Determine the (X, Y) coordinate at the center of the cell enclosing the given text.  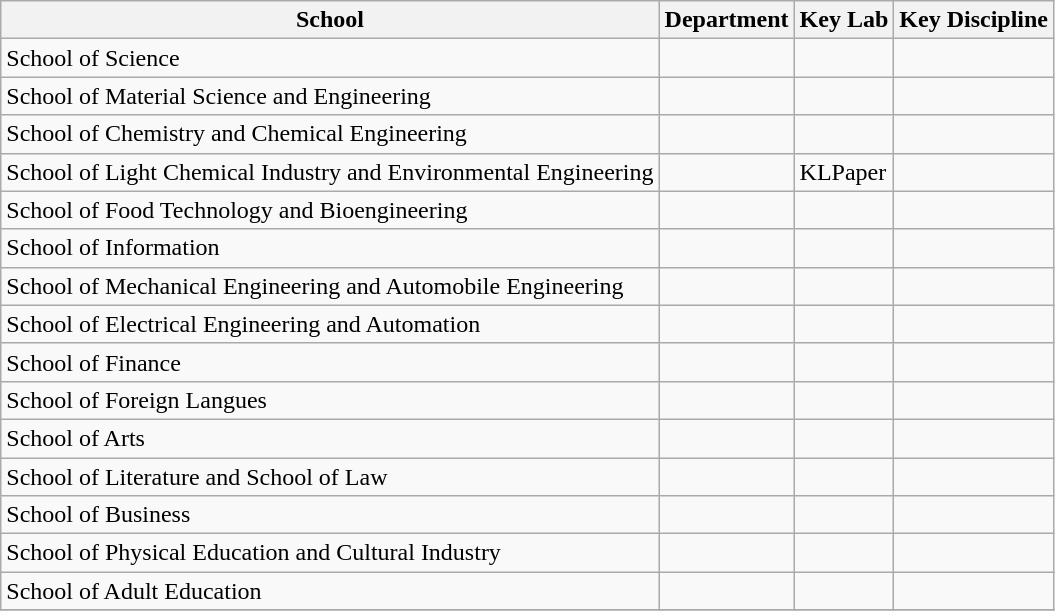
School of Information (330, 248)
School of Literature and School of Law (330, 477)
Key Lab (844, 20)
School of Business (330, 515)
School of Mechanical Engineering and Automobile Engineering (330, 286)
School (330, 20)
School of Foreign Langues (330, 400)
School of Food Technology and Bioengineering (330, 210)
School of Physical Education and Cultural Industry (330, 553)
School of Adult Education (330, 591)
School of Chemistry and Chemical Engineering (330, 134)
School of Finance (330, 362)
School of Light Chemical Industry and Environmental Engineering (330, 172)
School of Material Science and Engineering (330, 96)
School of Science (330, 58)
School of Electrical Engineering and Automation (330, 324)
Department (726, 20)
KLPaper (844, 172)
School of Arts (330, 438)
Key Discipline (974, 20)
